Provide the [X, Y] coordinate of the cell's center where the given text is located.  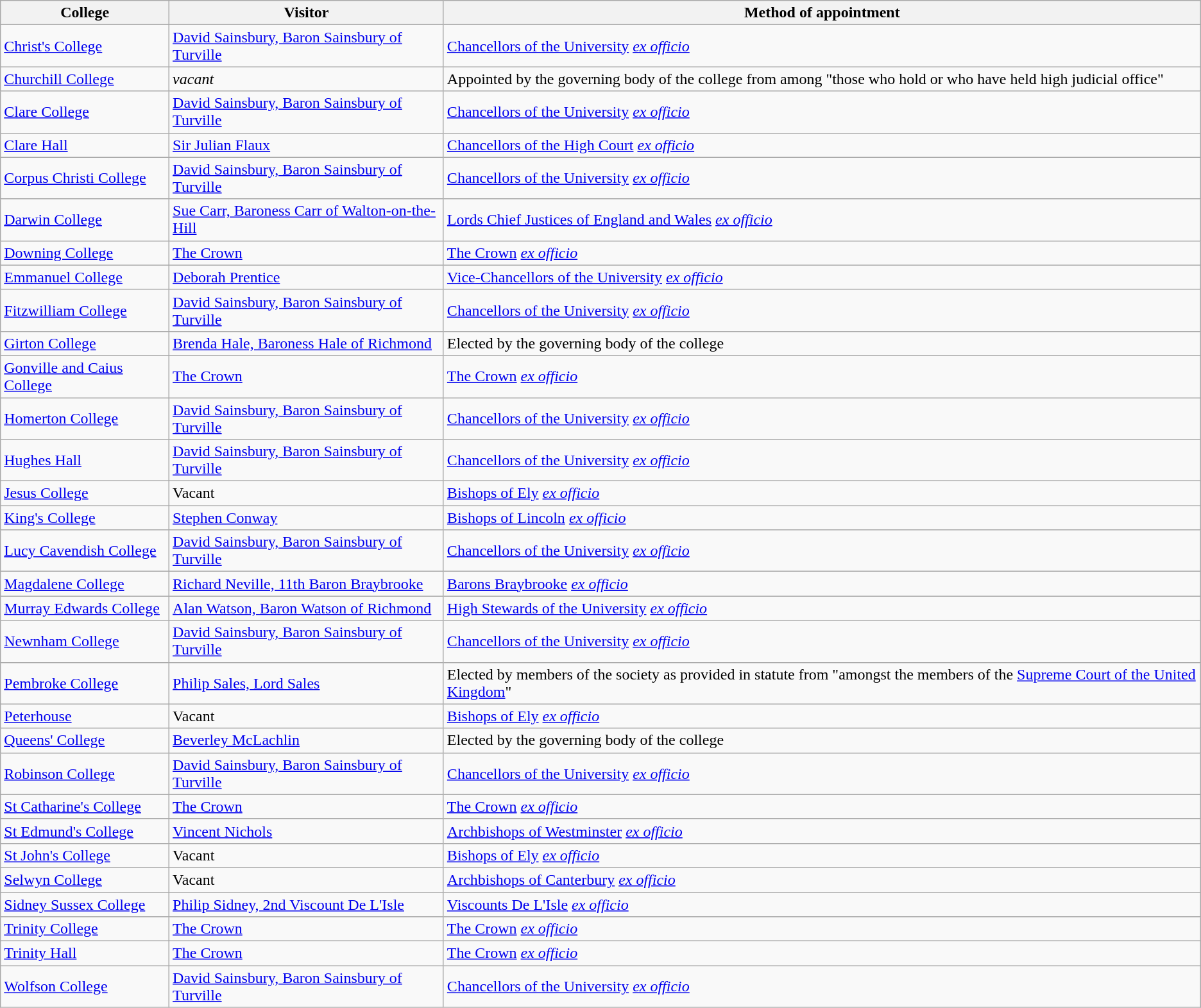
Newnham College [85, 642]
Vincent Nichols [307, 831]
Jesus College [85, 493]
Deborah Prentice [307, 277]
Sue Carr, Baroness Carr of Walton-on-the-Hill [307, 219]
Christ's College [85, 46]
Trinity College [85, 929]
Bishops of Lincoln ex officio [822, 518]
vacant [307, 79]
Magdalene College [85, 584]
Downing College [85, 253]
Clare Hall [85, 145]
Queens' College [85, 740]
Gonville and Caius College [85, 376]
Elected by members of the society as provided in statute from "amongst the members of the Supreme Court of the United Kingdom" [822, 683]
Lucy Cavendish College [85, 551]
Sir Julian Flaux [307, 145]
Lords Chief Justices of England and Wales ex officio [822, 219]
Alan Watson, Baron Watson of Richmond [307, 608]
Hughes Hall [85, 461]
Viscounts De L'Isle ex officio [822, 904]
Trinity Hall [85, 953]
Girton College [85, 343]
Fitzwilliam College [85, 311]
St John's College [85, 855]
High Stewards of the University ex officio [822, 608]
Beverley McLachlin [307, 740]
Robinson College [85, 774]
St Catharine's College [85, 807]
Brenda Hale, Baroness Hale of Richmond [307, 343]
Archbishops of Canterbury ex officio [822, 880]
Corpus Christi College [85, 178]
Archbishops of Westminster ex officio [822, 831]
Pembroke College [85, 683]
Method of appointment [822, 13]
St Edmund's College [85, 831]
Barons Braybrooke ex officio [822, 584]
Philip Sidney, 2nd Viscount De L'Isle [307, 904]
Churchill College [85, 79]
Visitor [307, 13]
Sidney Sussex College [85, 904]
Appointed by the governing body of the college from among "those who hold or who have held high judicial office" [822, 79]
Stephen Conway [307, 518]
Homerton College [85, 418]
Murray Edwards College [85, 608]
Wolfson College [85, 987]
College [85, 13]
Emmanuel College [85, 277]
Peterhouse [85, 716]
Richard Neville, 11th Baron Braybrooke [307, 584]
Philip Sales, Lord Sales [307, 683]
Vice-Chancellors of the University ex officio [822, 277]
Clare College [85, 112]
King's College [85, 518]
Chancellors of the High Court ex officio [822, 145]
Darwin College [85, 219]
Selwyn College [85, 880]
